For the text-containing cell, return its midpoint in [x, y] coordinate format. 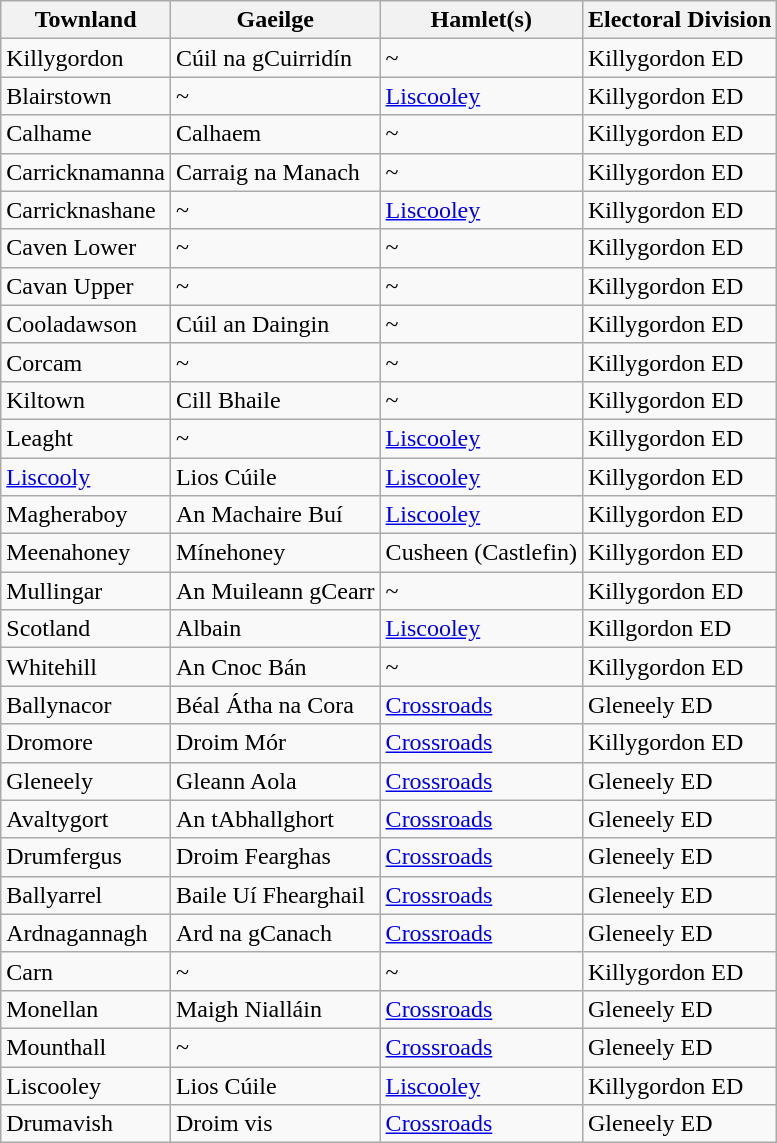
Electoral Division [679, 20]
Cúil an Daingin [275, 324]
Calhame [86, 134]
An Machaire Buí [275, 515]
An Cnoc Bán [275, 667]
Hamlet(s) [481, 20]
Carricknamanna [86, 172]
Drumfergus [86, 857]
Whitehill [86, 667]
Ardnagannagh [86, 933]
Carn [86, 971]
Avaltygort [86, 819]
Monellan [86, 1009]
An Muileann gCearr [275, 591]
Mínehoney [275, 553]
Liscooly [86, 477]
Magheraboy [86, 515]
Leaght [86, 438]
Cavan Upper [86, 286]
Kiltown [86, 400]
Townland [86, 20]
Cooladawson [86, 324]
Ard na gCanach [275, 933]
Cúil na gCuirridín [275, 58]
Droim vis [275, 1124]
Meenahoney [86, 553]
Baile Uí Fhearghail [275, 895]
An tAbhallghort [275, 819]
Ballyarrel [86, 895]
Carricknashane [86, 210]
Blairstown [86, 96]
Drumavish [86, 1124]
Albain [275, 629]
Droim Mór [275, 743]
Corcam [86, 362]
Caven Lower [86, 248]
Gleann Aola [275, 781]
Gaeilge [275, 20]
Cusheen (Castlefin) [481, 553]
Mounthall [86, 1047]
Béal Átha na Cora [275, 705]
Killgordon ED [679, 629]
Scotland [86, 629]
Cill Bhaile [275, 400]
Droim Fearghas [275, 857]
Carraig na Manach [275, 172]
Mullingar [86, 591]
Killygordon [86, 58]
Dromore [86, 743]
Maigh Nialláin [275, 1009]
Calhaem [275, 134]
Gleneely [86, 781]
Ballynacor [86, 705]
